Search for the cell housing the specified text and yield its [x, y] center coordinate. 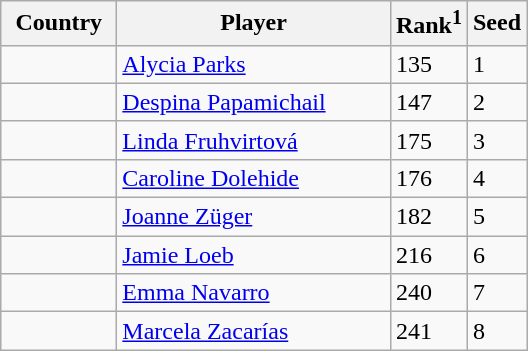
240 [428, 293]
Caroline Dolehide [254, 178]
135 [428, 64]
1 [496, 64]
147 [428, 102]
Player [254, 24]
Jamie Loeb [254, 255]
Despina Papamichail [254, 102]
Linda Fruhvirtová [254, 140]
Alycia Parks [254, 64]
241 [428, 331]
2 [496, 102]
8 [496, 331]
175 [428, 140]
Rank1 [428, 24]
Marcela Zacarías [254, 331]
7 [496, 293]
6 [496, 255]
3 [496, 140]
4 [496, 178]
216 [428, 255]
182 [428, 217]
Seed [496, 24]
Country [59, 24]
Emma Navarro [254, 293]
176 [428, 178]
5 [496, 217]
Joanne Züger [254, 217]
